For the text-containing cell, return its midpoint in (X, Y) coordinate format. 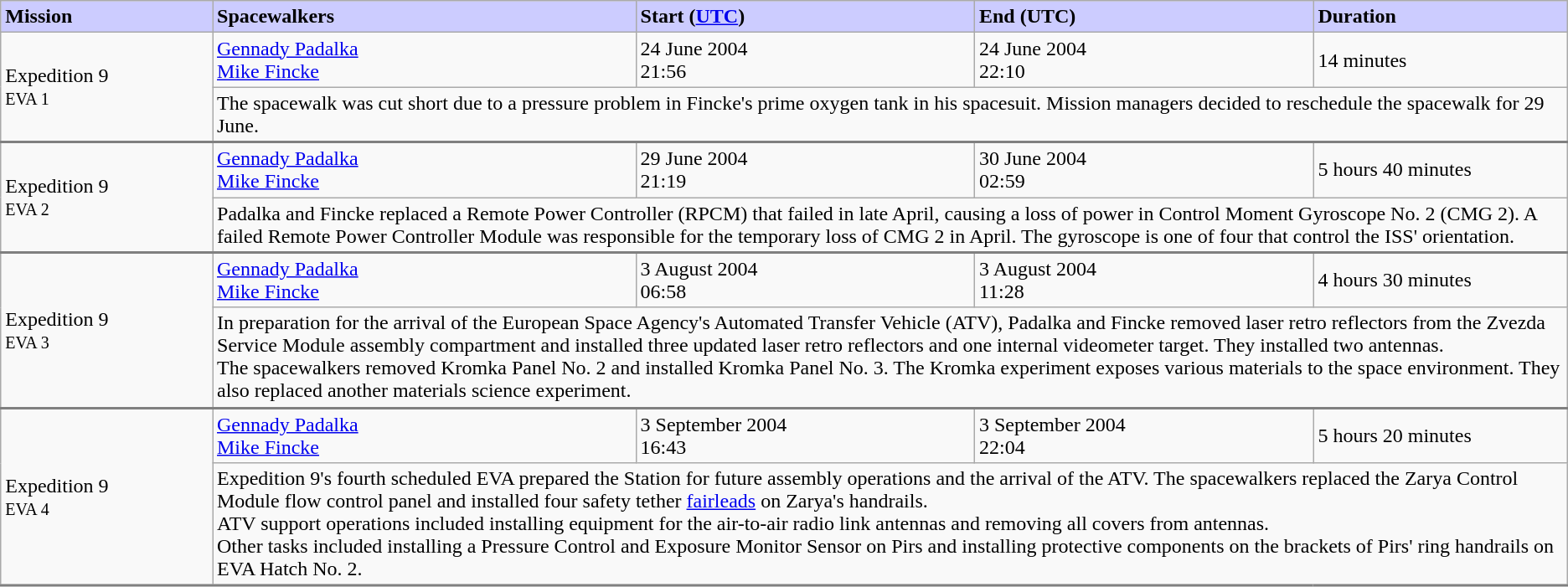
14 minutes (1441, 60)
Mission (107, 17)
3 September 2004 22:04 (1143, 435)
End (UTC) (1143, 17)
4 hours 30 minutes (1441, 280)
5 hours 20 minutes (1441, 435)
29 June 2004 21:19 (805, 170)
Duration (1441, 17)
3 August 2004 06:58 (805, 280)
30 June 2004 02:59 (1143, 170)
Expedition 9EVA 3 (107, 330)
Expedition 9EVA 2 (107, 198)
Expedition 9EVA 1 (107, 87)
24 June 2004 22:10 (1143, 60)
3 August 2004 11:28 (1143, 280)
Start (UTC) (805, 17)
Expedition 9EVA 4 (107, 497)
3 September 2004 16:43 (805, 435)
5 hours 40 minutes (1441, 170)
24 June 2004 21:56 (805, 60)
Spacewalkers (425, 17)
